Extract the [x, y] coordinate from the center of the cell holding the provided text.  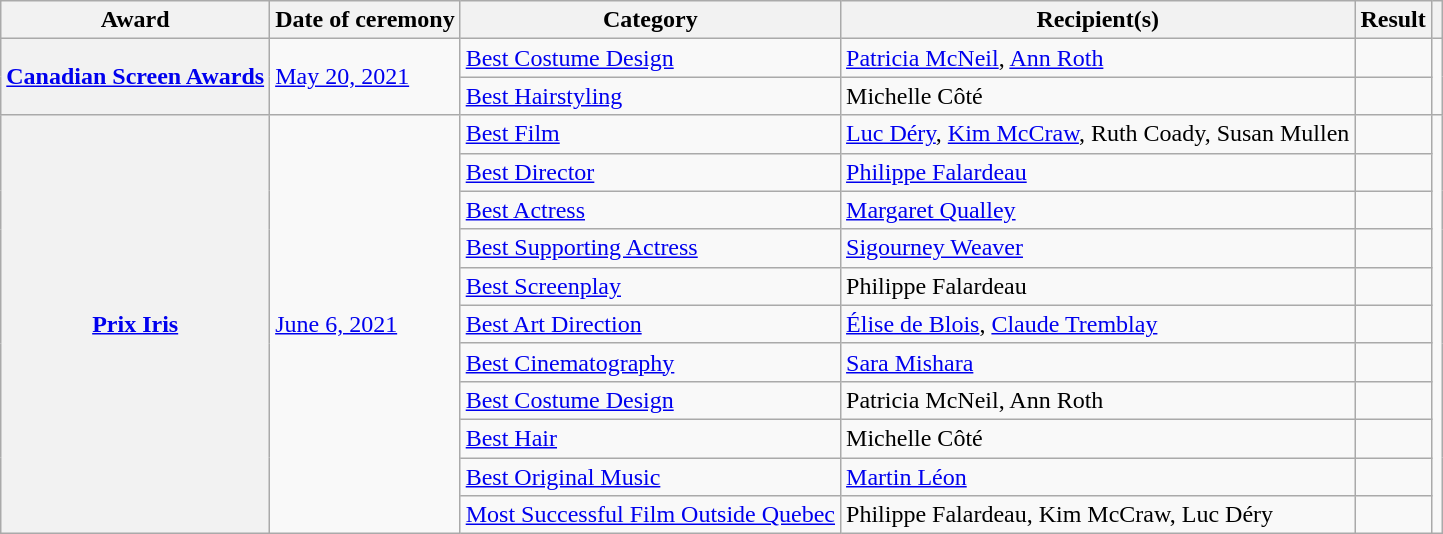
Philippe Falardeau, Kim McCraw, Luc Déry [1098, 515]
Élise de Blois, Claude Tremblay [1098, 324]
Luc Déry, Kim McCraw, Ruth Coady, Susan Mullen [1098, 134]
Best Hair [650, 438]
Sara Mishara [1098, 362]
Best Film [650, 134]
Prix Iris [136, 324]
May 20, 2021 [366, 77]
Best Hairstyling [650, 96]
Sigourney Weaver [1098, 248]
Category [650, 20]
Best Original Music [650, 477]
Recipient(s) [1098, 20]
Best Cinematography [650, 362]
Best Screenplay [650, 286]
Best Director [650, 172]
Best Art Direction [650, 324]
Result [1393, 20]
Most Successful Film Outside Quebec [650, 515]
Canadian Screen Awards [136, 77]
Martin Léon [1098, 477]
Date of ceremony [366, 20]
Best Supporting Actress [650, 248]
Award [136, 20]
Margaret Qualley [1098, 210]
June 6, 2021 [366, 324]
Best Actress [650, 210]
